Detect which cell encompasses the target text, then output its (X, Y) center coordinate. 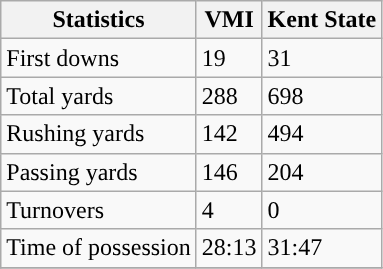
698 (322, 96)
0 (322, 210)
Turnovers (99, 210)
Total yards (99, 96)
31:47 (322, 248)
288 (229, 96)
142 (229, 134)
Passing yards (99, 172)
VMI (229, 20)
19 (229, 58)
Kent State (322, 20)
Statistics (99, 20)
494 (322, 134)
4 (229, 210)
146 (229, 172)
28:13 (229, 248)
Rushing yards (99, 134)
First downs (99, 58)
31 (322, 58)
204 (322, 172)
Time of possession (99, 248)
